Locate the cell with the specified text and output its (x, y) center coordinate. 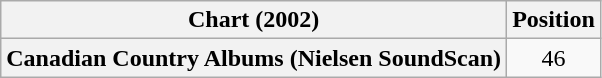
46 (554, 58)
Position (554, 20)
Chart (2002) (254, 20)
Canadian Country Albums (Nielsen SoundScan) (254, 58)
